Detect which cell encompasses the target text, then output its (X, Y) center coordinate. 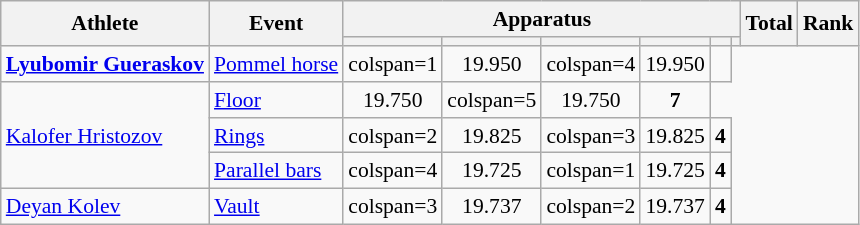
Lyubomir Gueraskov (105, 64)
Vault (276, 207)
Total (770, 24)
Athlete (105, 24)
Apparatus (542, 19)
Deyan Kolev (105, 207)
Rings (276, 136)
Rank (828, 24)
colspan=5 (492, 100)
7 (674, 100)
Event (276, 24)
Kalofer Hristozov (105, 136)
Floor (276, 100)
Pommel horse (276, 64)
Parallel bars (276, 171)
